Detect which cell encompasses the target text, then output its (x, y) center coordinate. 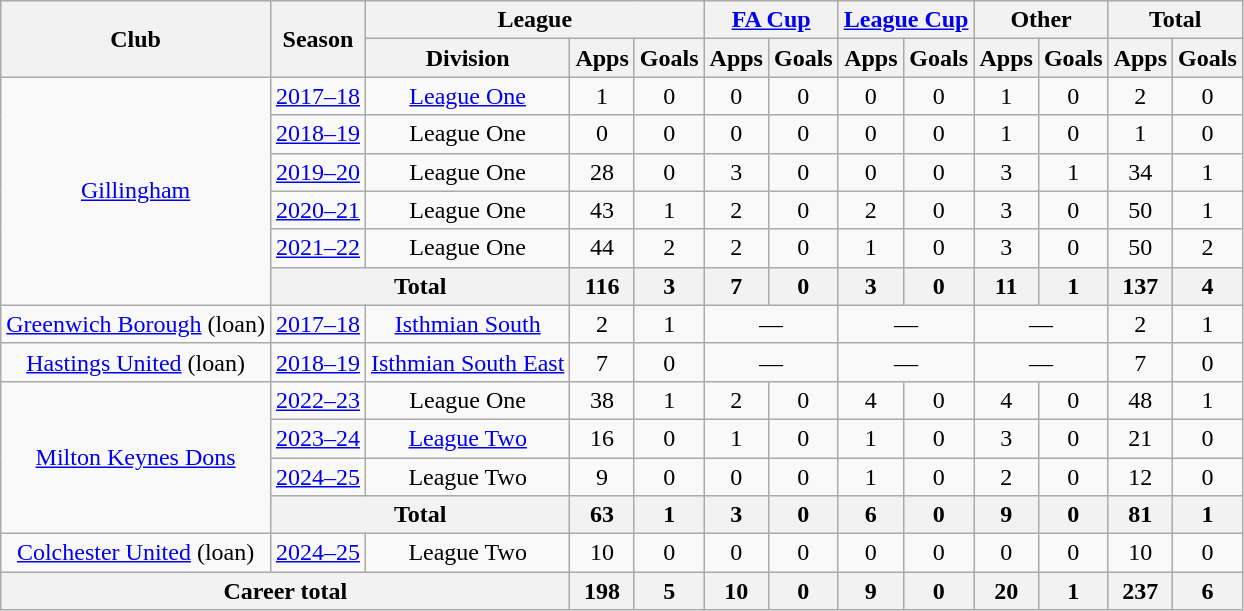
38 (602, 400)
21 (1140, 438)
Season (318, 39)
2020–21 (318, 210)
5 (669, 591)
48 (1140, 400)
237 (1140, 591)
Isthmian South (467, 324)
11 (1006, 286)
Colchester United (loan) (136, 553)
137 (1140, 286)
12 (1140, 477)
Hastings United (loan) (136, 362)
FA Cup (771, 20)
28 (602, 172)
16 (602, 438)
34 (1140, 172)
Greenwich Borough (loan) (136, 324)
League (534, 20)
Career total (286, 591)
League Cup (906, 20)
43 (602, 210)
44 (602, 248)
Gillingham (136, 191)
20 (1006, 591)
Division (467, 58)
2021–22 (318, 248)
116 (602, 286)
2019–20 (318, 172)
198 (602, 591)
63 (602, 515)
2023–24 (318, 438)
Club (136, 39)
Isthmian South East (467, 362)
Other (1041, 20)
Milton Keynes Dons (136, 457)
81 (1140, 515)
2022–23 (318, 400)
